Output the (X, Y) coordinate of the center of the cell containing the given text.  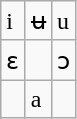
ɔ (64, 60)
ʉ (38, 21)
u (64, 21)
a (38, 99)
i (14, 21)
ɛ (14, 60)
